Pinpoint the cell where the given text exists, returning its (X, Y) midpoint coordinate. 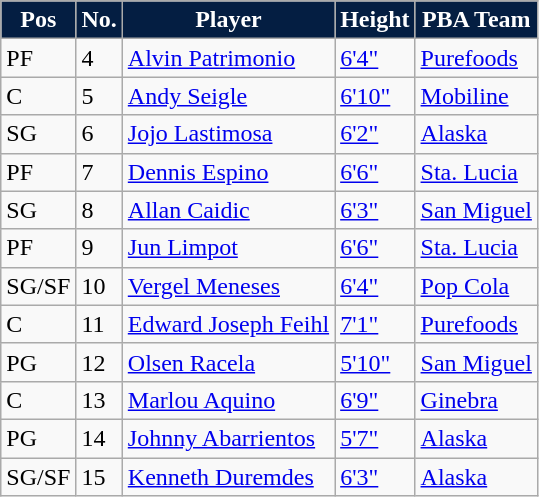
Johnny Abarrientos (228, 438)
Pop Cola (476, 286)
Olsen Racela (228, 362)
Andy Seigle (228, 96)
No. (99, 20)
4 (99, 58)
Vergel Meneses (228, 286)
6 (99, 134)
Height (375, 20)
5 (99, 96)
9 (99, 248)
Marlou Aquino (228, 400)
Player (228, 20)
7 (99, 172)
Kenneth Duremdes (228, 477)
6'10" (375, 96)
Alvin Patrimonio (228, 58)
PBA Team (476, 20)
14 (99, 438)
Ginebra (476, 400)
10 (99, 286)
Dennis Espino (228, 172)
12 (99, 362)
Allan Caidic (228, 210)
Pos (38, 20)
11 (99, 324)
Edward Joseph Feihl (228, 324)
Mobiline (476, 96)
5'10" (375, 362)
8 (99, 210)
Jun Limpot (228, 248)
15 (99, 477)
13 (99, 400)
6'2" (375, 134)
6'9" (375, 400)
5'7" (375, 438)
7'1" (375, 324)
Jojo Lastimosa (228, 134)
